For the text-containing cell, return its midpoint in (x, y) coordinate format. 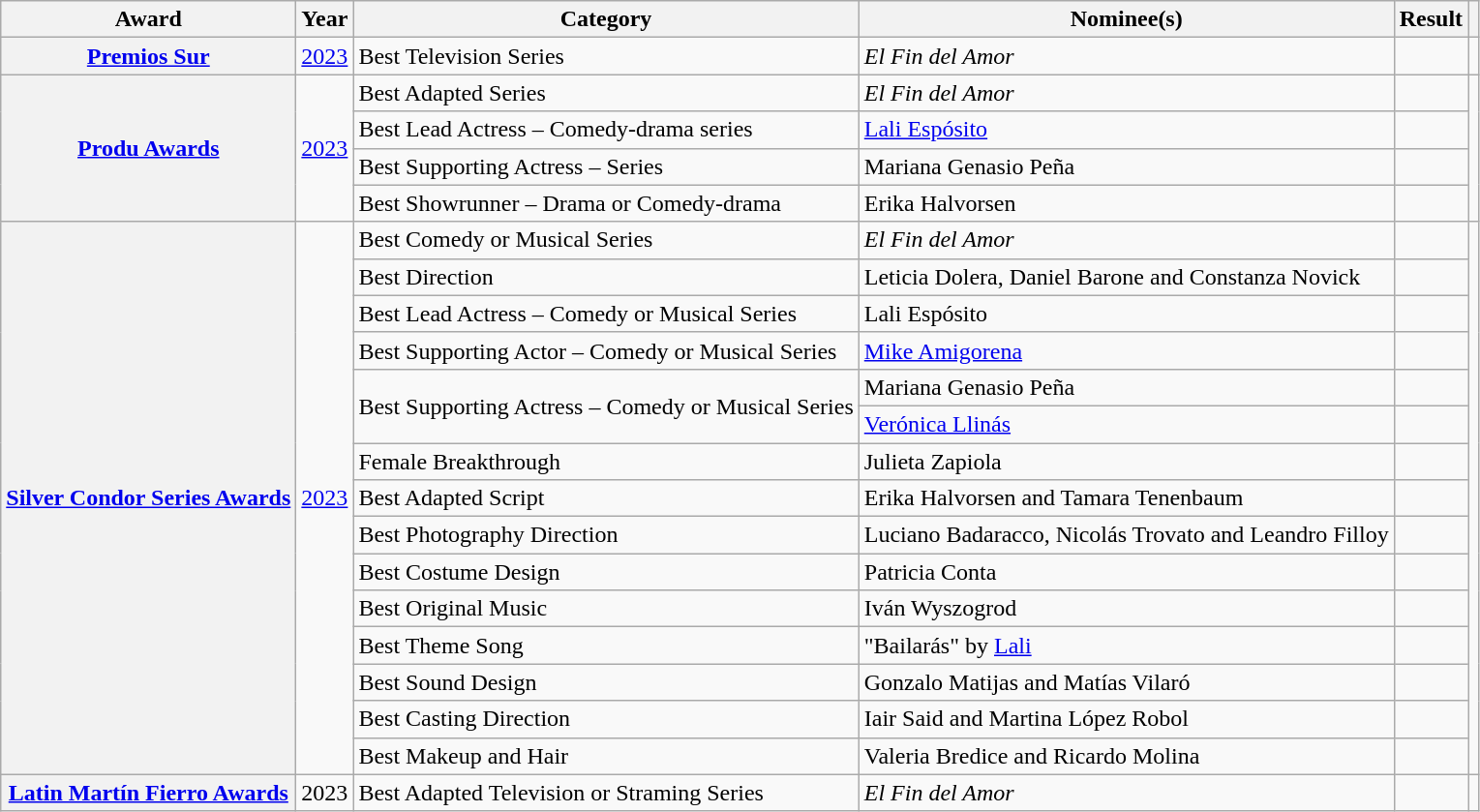
Best Original Music (606, 609)
Patricia Conta (1127, 572)
Erika Halvorsen (1127, 203)
Erika Halvorsen and Tamara Tenenbaum (1127, 498)
Best Supporting Actor – Comedy or Musical Series (606, 350)
Award (149, 19)
Valeria Bredice and Ricardo Molina (1127, 756)
Best Sound Design (606, 682)
Best Lead Actress – Comedy-drama series (606, 130)
Category (606, 19)
Best Direction (606, 277)
Best Casting Direction (606, 719)
Best Television Series (606, 56)
Premios Sur (149, 56)
Silver Condor Series Awards (149, 497)
Year (325, 19)
Best Adapted Series (606, 93)
Iván Wyszogrod (1127, 609)
Mike Amigorena (1127, 350)
Best Supporting Actress – Series (606, 166)
Verónica Llinás (1127, 424)
Gonzalo Matijas and Matías Vilaró (1127, 682)
"Bailarás" by Lali (1127, 646)
Best Adapted Script (606, 498)
Best Photography Direction (606, 535)
Best Theme Song (606, 646)
Best Costume Design (606, 572)
Luciano Badaracco, Nicolás Trovato and Leandro Filloy (1127, 535)
Female Breakthrough (606, 462)
Julieta Zapiola (1127, 462)
Nominee(s) (1127, 19)
Leticia Dolera, Daniel Barone and Constanza Novick (1127, 277)
Best Comedy or Musical Series (606, 240)
Iair Said and Martina López Robol (1127, 719)
Best Adapted Television or Straming Series (606, 793)
Best Makeup and Hair (606, 756)
Result (1431, 19)
Produ Awards (149, 148)
Best Showrunner – Drama or Comedy-drama (606, 203)
Best Supporting Actress – Comedy or Musical Series (606, 406)
Latin Martín Fierro Awards (149, 793)
Best Lead Actress – Comedy or Musical Series (606, 314)
